Search for the cell housing the specified text and yield its [x, y] center coordinate. 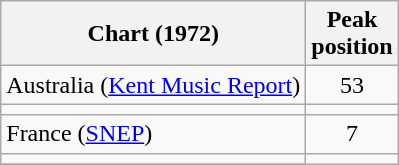
Australia (Kent Music Report) [154, 85]
Peakposition [352, 34]
7 [352, 134]
France (SNEP) [154, 134]
Chart (1972) [154, 34]
53 [352, 85]
